Find where the given text appears and provide that cell's center as [x, y] coordinate. 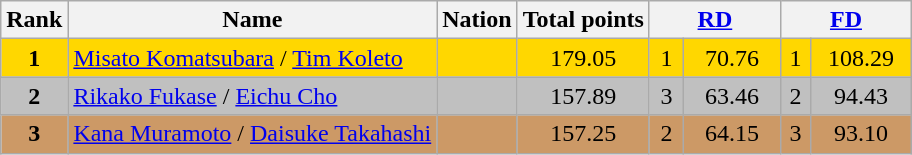
64.15 [732, 134]
RD [714, 20]
70.76 [732, 58]
FD [846, 20]
93.10 [862, 134]
Total points [583, 20]
157.25 [583, 134]
Misato Komatsubara / Tim Koleto [252, 58]
157.89 [583, 96]
179.05 [583, 58]
63.46 [732, 96]
Rank [34, 20]
Nation [477, 20]
Kana Muramoto / Daisuke Takahashi [252, 134]
108.29 [862, 58]
Name [252, 20]
Rikako Fukase / Eichu Cho [252, 96]
94.43 [862, 96]
